Output the [x, y] coordinate of the center of the cell containing the given text.  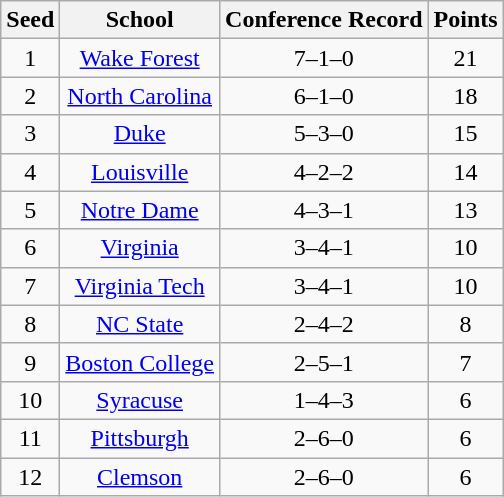
15 [466, 134]
Louisville [140, 172]
13 [466, 210]
Notre Dame [140, 210]
Conference Record [324, 20]
5–3–0 [324, 134]
4–3–1 [324, 210]
Clemson [140, 477]
Wake Forest [140, 58]
1–4–3 [324, 400]
Points [466, 20]
6–1–0 [324, 96]
7–1–0 [324, 58]
North Carolina [140, 96]
3 [30, 134]
Virginia [140, 248]
2 [30, 96]
2–4–2 [324, 324]
Syracuse [140, 400]
12 [30, 477]
Pittsburgh [140, 438]
21 [466, 58]
4–2–2 [324, 172]
Duke [140, 134]
9 [30, 362]
2–5–1 [324, 362]
NC State [140, 324]
18 [466, 96]
14 [466, 172]
Virginia Tech [140, 286]
11 [30, 438]
5 [30, 210]
1 [30, 58]
Seed [30, 20]
Boston College [140, 362]
School [140, 20]
4 [30, 172]
